Find where the given text appears and provide that cell's center as (x, y) coordinate. 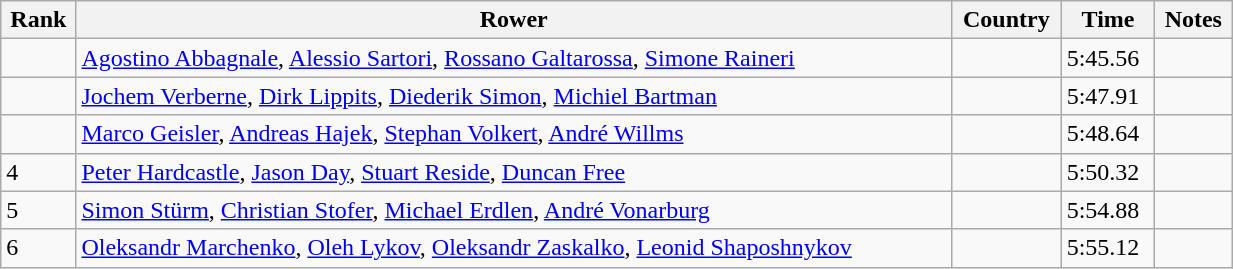
Agostino Abbagnale, Alessio Sartori, Rossano Galtarossa, Simone Raineri (514, 58)
Time (1108, 20)
5 (38, 210)
Notes (1194, 20)
Jochem Verberne, Dirk Lippits, Diederik Simon, Michiel Bartman (514, 96)
Marco Geisler, Andreas Hajek, Stephan Volkert, André Willms (514, 134)
Oleksandr Marchenko, Oleh Lykov, Oleksandr Zaskalko, Leonid Shaposhnykov (514, 248)
Simon Stürm, Christian Stofer, Michael Erdlen, André Vonarburg (514, 210)
Rank (38, 20)
5:45.56 (1108, 58)
Country (1007, 20)
5:48.64 (1108, 134)
5:47.91 (1108, 96)
5:50.32 (1108, 172)
Peter Hardcastle, Jason Day, Stuart Reside, Duncan Free (514, 172)
5:55.12 (1108, 248)
4 (38, 172)
5:54.88 (1108, 210)
6 (38, 248)
Rower (514, 20)
